Scan for the cell matching the given text and deliver its (x, y) coordinate at center. 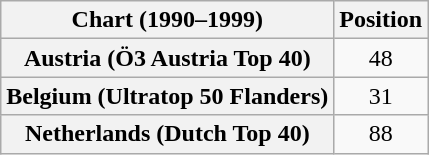
31 (381, 96)
Austria (Ö3 Austria Top 40) (168, 58)
48 (381, 58)
88 (381, 134)
Chart (1990–1999) (168, 20)
Netherlands (Dutch Top 40) (168, 134)
Belgium (Ultratop 50 Flanders) (168, 96)
Position (381, 20)
